Detect which cell encompasses the target text, then output its (X, Y) center coordinate. 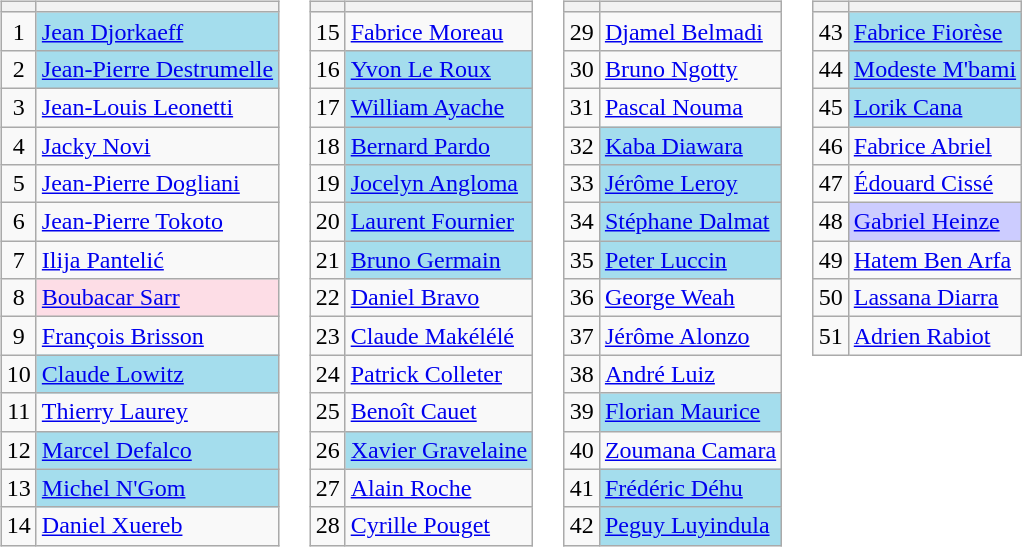
42 (582, 526)
43 (830, 31)
34 (582, 222)
1 (18, 31)
Jocelyn Angloma (439, 184)
7 (18, 260)
Zoumana Camara (690, 450)
Jérôme Alonzo (690, 336)
Marcel Defalco (157, 450)
Jean-Pierre Tokoto (157, 222)
Djamel Belmadi (690, 31)
35 (582, 260)
10 (18, 374)
Bruno Ngotty (690, 69)
50 (830, 298)
19 (328, 184)
Hatem Ben Arfa (934, 260)
Pascal Nouma (690, 107)
46 (830, 145)
Fabrice Fiorèse (934, 31)
George Weah (690, 298)
Michel N'Gom (157, 488)
33 (582, 184)
William Ayache (439, 107)
Daniel Bravo (439, 298)
Benoît Cauet (439, 412)
24 (328, 374)
Adrien Rabiot (934, 336)
Fabrice Moreau (439, 31)
20 (328, 222)
21 (328, 260)
Yvon Le Roux (439, 69)
8 (18, 298)
3 (18, 107)
31 (582, 107)
Modeste M'bami (934, 69)
Frédéric Déhu (690, 488)
Claude Lowitz (157, 374)
11 (18, 412)
37 (582, 336)
Jacky Novi (157, 145)
22 (328, 298)
40 (582, 450)
26 (328, 450)
9 (18, 336)
Édouard Cissé (934, 184)
Thierry Laurey (157, 412)
47 (830, 184)
25 (328, 412)
14 (18, 526)
Lorik Cana (934, 107)
Florian Maurice (690, 412)
Bruno Germain (439, 260)
Claude Makélélé (439, 336)
Lassana Diarra (934, 298)
Gabriel Heinze (934, 222)
Daniel Xuereb (157, 526)
5 (18, 184)
6 (18, 222)
Boubacar Sarr (157, 298)
44 (830, 69)
36 (582, 298)
15 (328, 31)
Jean-Louis Leonetti (157, 107)
16 (328, 69)
18 (328, 145)
Alain Roche (439, 488)
12 (18, 450)
Jean-Pierre Dogliani (157, 184)
49 (830, 260)
Bernard Pardo (439, 145)
39 (582, 412)
Cyrille Pouget (439, 526)
41 (582, 488)
38 (582, 374)
30 (582, 69)
Kaba Diawara (690, 145)
51 (830, 336)
45 (830, 107)
Stéphane Dalmat (690, 222)
Jean-Pierre Destrumelle (157, 69)
28 (328, 526)
Jean Djorkaeff (157, 31)
Ilija Pantelić (157, 260)
François Brisson (157, 336)
Jérôme Leroy (690, 184)
André Luiz (690, 374)
Patrick Colleter (439, 374)
23 (328, 336)
2 (18, 69)
32 (582, 145)
Peguy Luyindula (690, 526)
29 (582, 31)
Xavier Gravelaine (439, 450)
48 (830, 222)
Fabrice Abriel (934, 145)
Peter Luccin (690, 260)
13 (18, 488)
17 (328, 107)
Laurent Fournier (439, 222)
4 (18, 145)
27 (328, 488)
